Search for the cell housing the specified text and yield its (x, y) center coordinate. 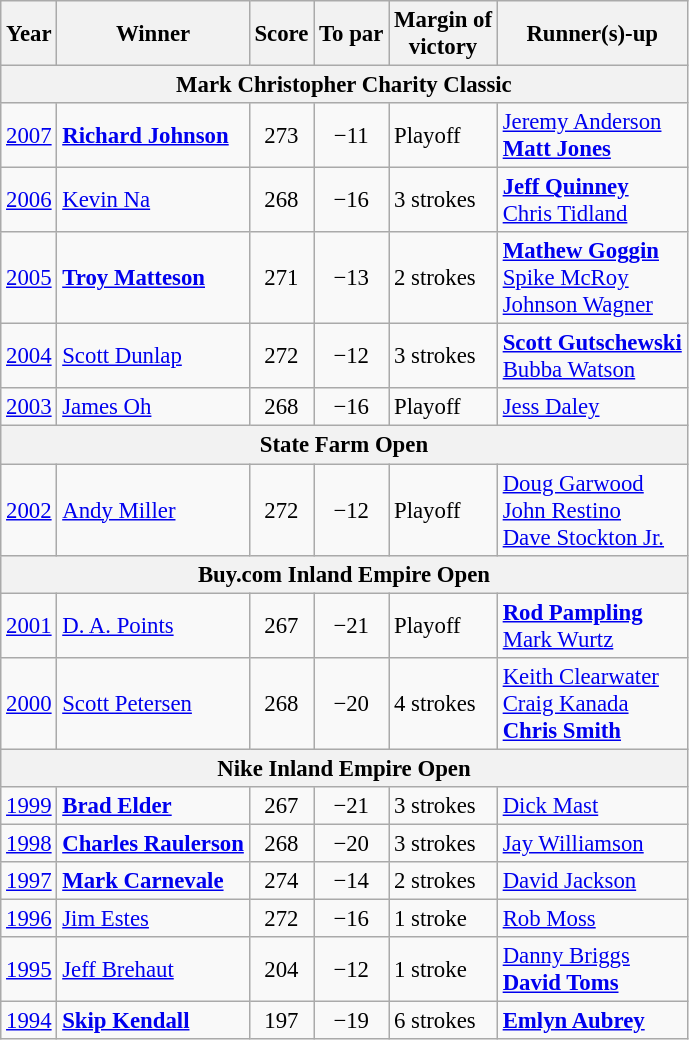
197 (282, 1021)
Margin ofvictory (444, 34)
Year (29, 34)
Doug Garwood John Restino Dave Stockton Jr. (592, 510)
2001 (29, 626)
Troy Matteson (153, 278)
David Jackson (592, 881)
274 (282, 881)
Jeremy Anderson Matt Jones (592, 136)
Buy.com Inland Empire Open (344, 574)
2006 (29, 200)
2005 (29, 278)
Skip Kendall (153, 1021)
D. A. Points (153, 626)
6 strokes (444, 1021)
−13 (352, 278)
Keith Clearwater Craig Kanada Chris Smith (592, 703)
Scott Petersen (153, 703)
Mark Christopher Charity Classic (344, 85)
1995 (29, 970)
1996 (29, 918)
Rob Moss (592, 918)
Score (282, 34)
2002 (29, 510)
Jim Estes (153, 918)
1997 (29, 881)
Winner (153, 34)
−11 (352, 136)
State Farm Open (344, 445)
Brad Elder (153, 806)
Runner(s)-up (592, 34)
2000 (29, 703)
Jess Daley (592, 407)
2003 (29, 407)
Andy Miller (153, 510)
Rod Pampling Mark Wurtz (592, 626)
Jay Williamson (592, 843)
271 (282, 278)
Mathew Goggin Spike McRoy Johnson Wagner (592, 278)
1998 (29, 843)
Dick Mast (592, 806)
To par (352, 34)
273 (282, 136)
Richard Johnson (153, 136)
Scott Dunlap (153, 356)
Mark Carnevale (153, 881)
4 strokes (444, 703)
Kevin Na (153, 200)
204 (282, 970)
−14 (352, 881)
Danny Briggs David Toms (592, 970)
Charles Raulerson (153, 843)
James Oh (153, 407)
−19 (352, 1021)
Jeff Quinney Chris Tidland (592, 200)
1999 (29, 806)
1994 (29, 1021)
2007 (29, 136)
Scott Gutschewski Bubba Watson (592, 356)
Jeff Brehaut (153, 970)
Nike Inland Empire Open (344, 768)
2004 (29, 356)
Emlyn Aubrey (592, 1021)
